From the cell containing the given text, extract its center point as [x, y] coordinate. 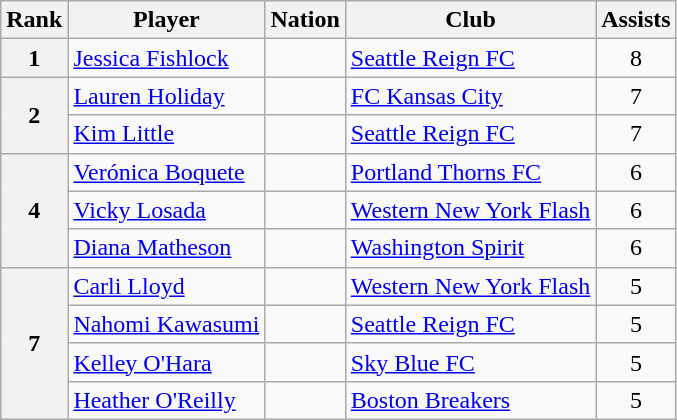
Verónica Boquete [166, 172]
FC Kansas City [470, 96]
Carli Lloyd [166, 286]
Heather O'Reilly [166, 400]
Kim Little [166, 134]
Diana Matheson [166, 248]
Boston Breakers [470, 400]
Nation [305, 20]
Washington Spirit [470, 248]
Kelley O'Hara [166, 362]
Vicky Losada [166, 210]
Nahomi Kawasumi [166, 324]
4 [34, 210]
Portland Thorns FC [470, 172]
Assists [636, 20]
Lauren Holiday [166, 96]
Club [470, 20]
Sky Blue FC [470, 362]
1 [34, 58]
Jessica Fishlock [166, 58]
Player [166, 20]
8 [636, 58]
Rank [34, 20]
2 [34, 115]
